Identify which cell holds the provided text, then report its [x, y] central coordinate. 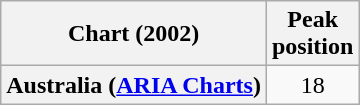
Australia (ARIA Charts) [134, 85]
Peakposition [312, 34]
Chart (2002) [134, 34]
18 [312, 85]
